Determine the [x, y] coordinate at the center of the cell enclosing the given text.  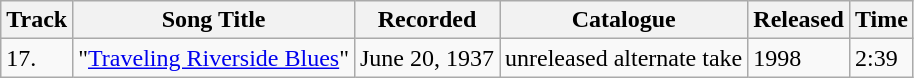
2:39 [881, 58]
Track [37, 20]
1998 [799, 58]
Recorded [426, 20]
"Traveling Riverside Blues" [214, 58]
Time [881, 20]
Released [799, 20]
June 20, 1937 [426, 58]
unreleased alternate take [624, 58]
Song Title [214, 20]
17. [37, 58]
Catalogue [624, 20]
